Find where the given text appears and provide that cell's center as [x, y] coordinate. 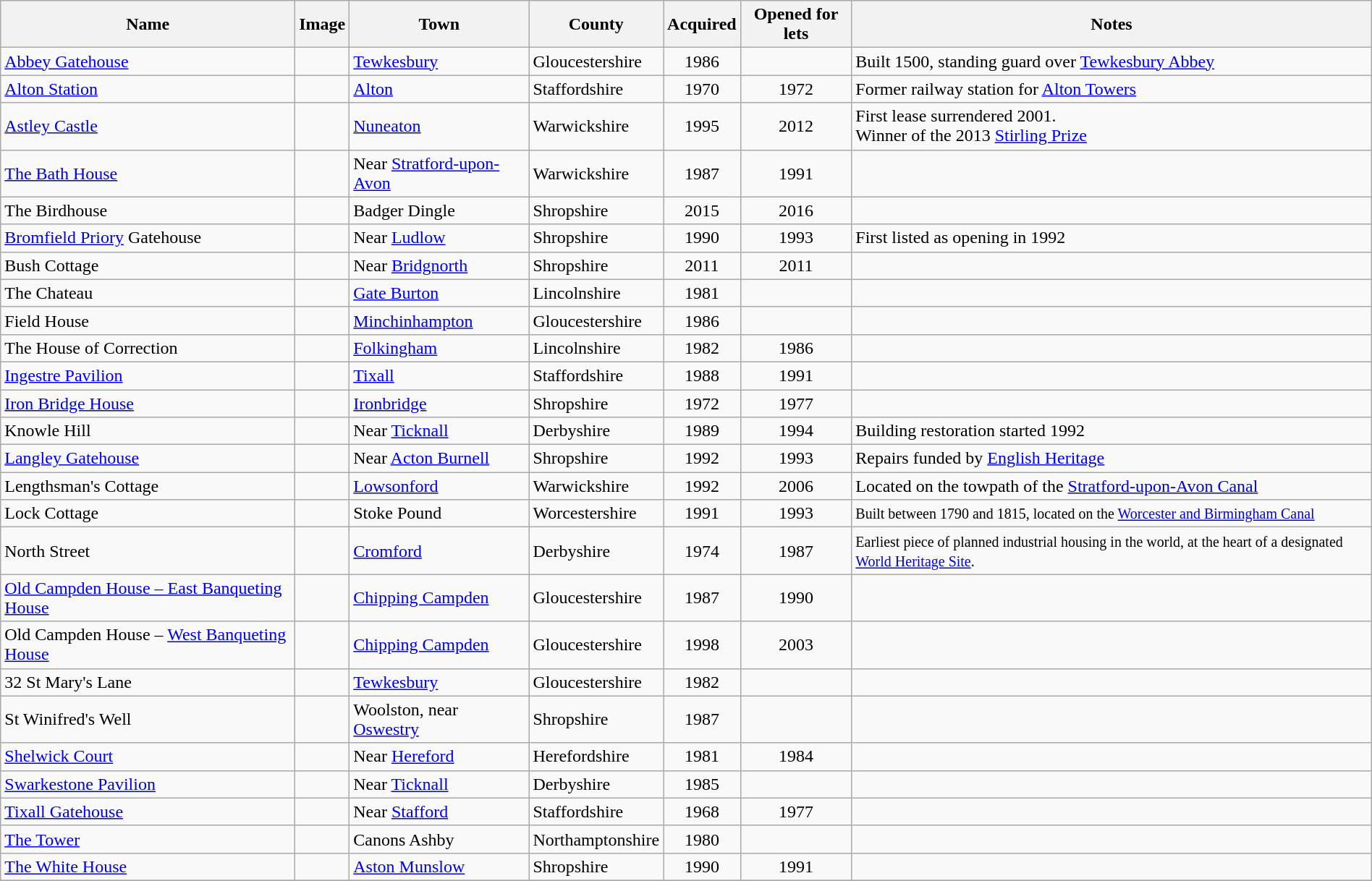
Badger Dingle [439, 210]
1984 [796, 757]
Image [323, 25]
Ironbridge [439, 403]
Opened for lets [796, 25]
1989 [702, 431]
North Street [148, 551]
Bromfield Priory Gatehouse [148, 238]
The House of Correction [148, 348]
The Birdhouse [148, 210]
2003 [796, 645]
The White House [148, 867]
Lock Cottage [148, 514]
Field House [148, 320]
Gate Burton [439, 293]
Repairs funded by English Heritage [1111, 459]
Built between 1790 and 1815, located on the Worcester and Birmingham Canal [1111, 514]
Name [148, 25]
Former railway station for Alton Towers [1111, 89]
Old Campden House – East Banqueting House [148, 597]
Lengthsman's Cottage [148, 486]
Minchinhampton [439, 320]
Near Stratford-upon-Avon [439, 174]
Astley Castle [148, 126]
1988 [702, 375]
Alton [439, 89]
Acquired [702, 25]
Aston Munslow [439, 867]
Old Campden House – West Banqueting House [148, 645]
2015 [702, 210]
St Winifred's Well [148, 719]
Nuneaton [439, 126]
Knowle Hill [148, 431]
Folkingham [439, 348]
Notes [1111, 25]
1994 [796, 431]
The Tower [148, 839]
1968 [702, 812]
Bush Cottage [148, 265]
1995 [702, 126]
1980 [702, 839]
Built 1500, standing guard over Tewkesbury Abbey [1111, 61]
1974 [702, 551]
Shelwick Court [148, 757]
Earliest piece of planned industrial housing in the world, at the heart of a designated World Heritage Site. [1111, 551]
Northamptonshire [596, 839]
Canons Ashby [439, 839]
Tixall [439, 375]
Near Stafford [439, 812]
The Bath House [148, 174]
2006 [796, 486]
Town [439, 25]
Abbey Gatehouse [148, 61]
Near Ludlow [439, 238]
Ingestre Pavilion [148, 375]
Alton Station [148, 89]
Building restoration started 1992 [1111, 431]
Located on the towpath of the Stratford-upon-Avon Canal [1111, 486]
Stoke Pound [439, 514]
Herefordshire [596, 757]
Near Bridgnorth [439, 265]
2016 [796, 210]
Swarkestone Pavilion [148, 784]
1985 [702, 784]
Cromford [439, 551]
Worcestershire [596, 514]
2012 [796, 126]
Iron Bridge House [148, 403]
Woolston, near Oswestry [439, 719]
Near Acton Burnell [439, 459]
Near Hereford [439, 757]
1970 [702, 89]
Tixall Gatehouse [148, 812]
The Chateau [148, 293]
First lease surrendered 2001.Winner of the 2013 Stirling Prize [1111, 126]
County [596, 25]
32 St Mary's Lane [148, 682]
First listed as opening in 1992 [1111, 238]
Langley Gatehouse [148, 459]
Lowsonford [439, 486]
1998 [702, 645]
